From the cell containing the given text, extract its center point as (x, y) coordinate. 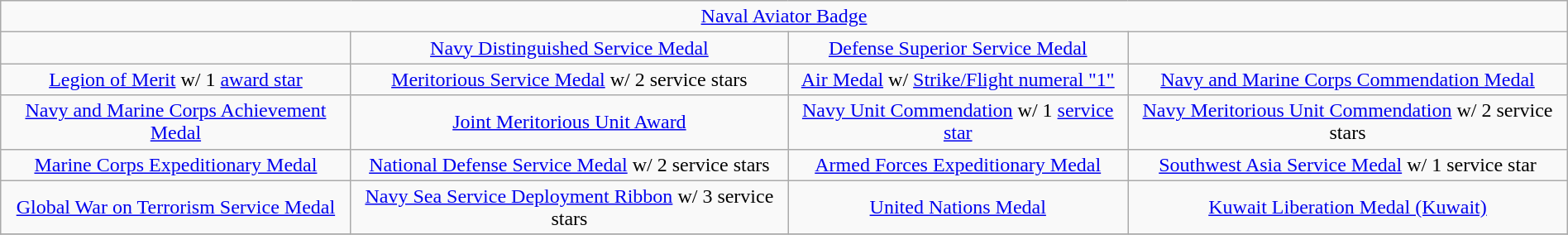
Joint Meritorious Unit Award (569, 122)
Navy Sea Service Deployment Ribbon w/ 3 service stars (569, 207)
Navy and Marine Corps Commendation Medal (1348, 79)
Navy Meritorious Unit Commendation w/ 2 service stars (1348, 122)
Legion of Merit w/ 1 award star (175, 79)
Defense Superior Service Medal (958, 48)
Global War on Terrorism Service Medal (175, 207)
Navy and Marine Corps Achievement Medal (175, 122)
Navy Distinguished Service Medal (569, 48)
Armed Forces Expeditionary Medal (958, 165)
National Defense Service Medal w/ 2 service stars (569, 165)
Southwest Asia Service Medal w/ 1 service star (1348, 165)
Naval Aviator Badge (784, 17)
United Nations Medal (958, 207)
Kuwait Liberation Medal (Kuwait) (1348, 207)
Meritorious Service Medal w/ 2 service stars (569, 79)
Navy Unit Commendation w/ 1 service star (958, 122)
Air Medal w/ Strike/Flight numeral "1" (958, 79)
Marine Corps Expeditionary Medal (175, 165)
